Pinpoint the cell where the given text exists, returning its [x, y] midpoint coordinate. 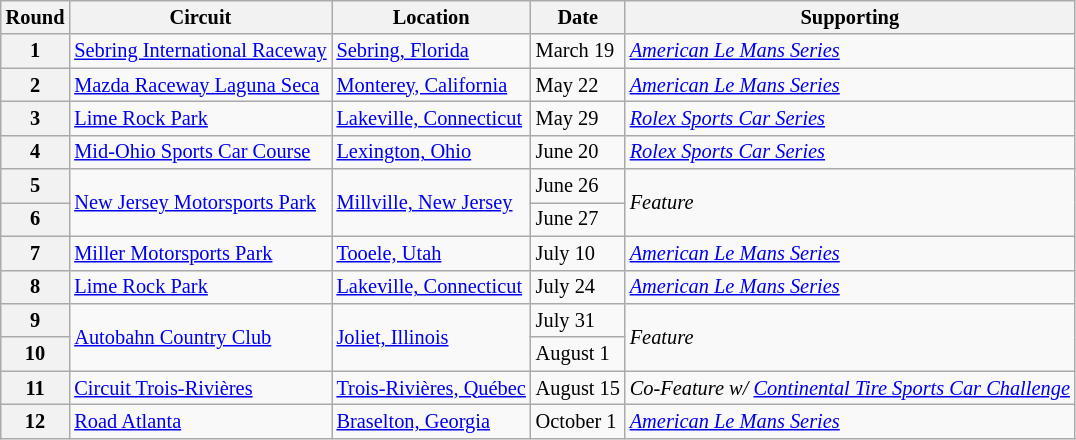
Trois-Rivières, Québec [432, 388]
August 1 [578, 354]
8 [36, 287]
June 26 [578, 186]
Braselton, Georgia [432, 421]
Joliet, Illinois [432, 336]
August 15 [578, 388]
Sebring International Raceway [200, 51]
March 19 [578, 51]
7 [36, 253]
May 29 [578, 118]
6 [36, 219]
Mid-Ohio Sports Car Course [200, 152]
Monterey, California [432, 85]
New Jersey Motorsports Park [200, 202]
Millville, New Jersey [432, 202]
Autobahn Country Club [200, 336]
Tooele, Utah [432, 253]
Road Atlanta [200, 421]
Miller Motorsports Park [200, 253]
June 27 [578, 219]
July 24 [578, 287]
9 [36, 320]
July 31 [578, 320]
Location [432, 17]
Co-Feature w/ Continental Tire Sports Car Challenge [850, 388]
Sebring, Florida [432, 51]
2 [36, 85]
July 10 [578, 253]
1 [36, 51]
4 [36, 152]
Round [36, 17]
May 22 [578, 85]
Lexington, Ohio [432, 152]
3 [36, 118]
Mazda Raceway Laguna Seca [200, 85]
5 [36, 186]
10 [36, 354]
11 [36, 388]
June 20 [578, 152]
October 1 [578, 421]
Circuit Trois-Rivières [200, 388]
12 [36, 421]
Supporting [850, 17]
Date [578, 17]
Circuit [200, 17]
